Pinpoint the cell where the given text exists, returning its [X, Y] midpoint coordinate. 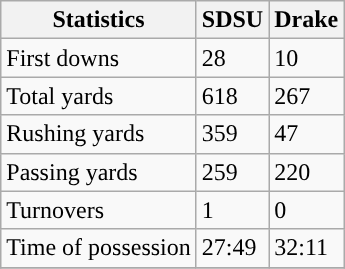
Drake [306, 20]
1 [232, 210]
Total yards [99, 96]
220 [306, 172]
32:11 [306, 248]
267 [306, 96]
28 [232, 58]
First downs [99, 58]
SDSU [232, 20]
Statistics [99, 20]
Passing yards [99, 172]
359 [232, 134]
Rushing yards [99, 134]
259 [232, 172]
Turnovers [99, 210]
Time of possession [99, 248]
0 [306, 210]
618 [232, 96]
10 [306, 58]
47 [306, 134]
27:49 [232, 248]
